Identify which cell holds the provided text, then report its [X, Y] central coordinate. 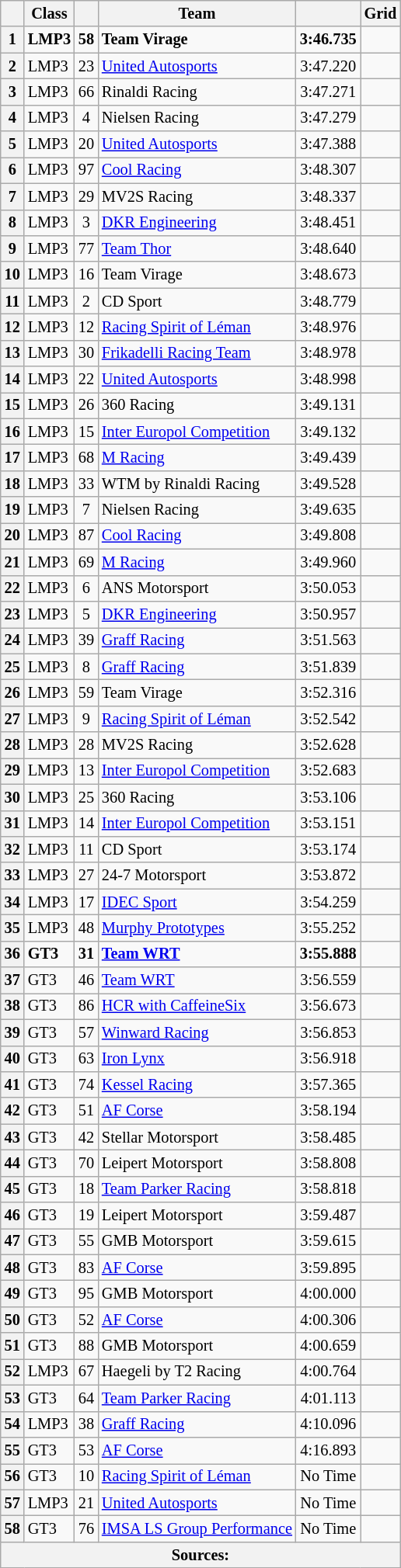
4:00.764 [328, 1372]
3:48.779 [328, 301]
44 [12, 1163]
88 [86, 1346]
WTM by Rinaldi Racing [197, 484]
24 [12, 640]
87 [86, 536]
3:49.528 [328, 484]
3:48.640 [328, 248]
41 [12, 1084]
Murphy Prototypes [197, 928]
3:50.957 [328, 614]
36 [12, 954]
3:49.635 [328, 510]
3:48.976 [328, 327]
Grid [381, 13]
34 [12, 902]
95 [86, 1294]
3:58.194 [328, 1111]
4:00.306 [328, 1320]
1 [12, 40]
3:55.252 [328, 928]
ANS Motorsport [197, 588]
4:00.659 [328, 1346]
3:50.053 [328, 588]
83 [86, 1268]
3:56.559 [328, 980]
3:51.563 [328, 640]
3:51.839 [328, 667]
3:56.918 [328, 1059]
3:48.673 [328, 275]
3:58.808 [328, 1163]
3:54.259 [328, 902]
3:49.131 [328, 405]
3:48.998 [328, 380]
3:59.615 [328, 1241]
3:48.978 [328, 353]
67 [86, 1372]
4:01.113 [328, 1398]
24-7 Motorsport [197, 876]
4:16.893 [328, 1450]
37 [12, 980]
3:59.487 [328, 1216]
Haegeli by T2 Racing [197, 1372]
68 [86, 457]
HCR with CaffeineSix [197, 1006]
3:52.542 [328, 719]
54 [12, 1424]
3:58.818 [328, 1189]
Frikadelli Racing Team [197, 353]
3:53.174 [328, 849]
IDEC Sport [197, 902]
Stellar Motorsport [197, 1137]
40 [12, 1059]
3:47.271 [328, 92]
3:49.960 [328, 562]
3:48.307 [328, 170]
3:53.872 [328, 876]
3:48.337 [328, 196]
3:57.365 [328, 1084]
3:49.808 [328, 536]
50 [12, 1320]
3:47.388 [328, 144]
45 [12, 1189]
3:59.895 [328, 1268]
Rinaldi Racing [197, 92]
3:48.451 [328, 223]
56 [12, 1476]
3:52.628 [328, 745]
64 [86, 1398]
74 [86, 1084]
76 [86, 1528]
4:10.096 [328, 1424]
69 [86, 562]
3:49.132 [328, 432]
97 [86, 170]
3:49.439 [328, 457]
Class [50, 13]
35 [12, 928]
32 [12, 849]
3:47.220 [328, 66]
66 [86, 92]
3:56.853 [328, 1032]
Team Thor [197, 248]
3:47.279 [328, 118]
3:52.683 [328, 771]
3:52.316 [328, 692]
3:53.151 [328, 824]
4:00.000 [328, 1294]
3:53.106 [328, 797]
59 [86, 692]
Sources: [200, 1555]
3:58.485 [328, 1137]
47 [12, 1241]
63 [86, 1059]
Kessel Racing [197, 1084]
IMSA LS Group Performance [197, 1528]
Iron Lynx [197, 1059]
70 [86, 1163]
Team [197, 13]
Winward Racing [197, 1032]
3:56.673 [328, 1006]
43 [12, 1137]
77 [86, 248]
86 [86, 1006]
49 [12, 1294]
3:46.735 [328, 40]
3:55.888 [328, 954]
